Output the (x, y) coordinate of the center of the cell containing the given text.  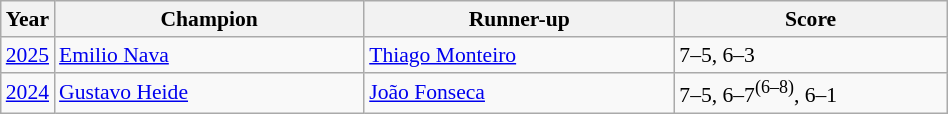
Score (810, 19)
Emilio Nava (209, 55)
João Fonseca (519, 92)
Gustavo Heide (209, 92)
2024 (28, 92)
Year (28, 19)
2025 (28, 55)
7–5, 6–7(6–8), 6–1 (810, 92)
Thiago Monteiro (519, 55)
Runner-up (519, 19)
Champion (209, 19)
7–5, 6–3 (810, 55)
